Extract the (x, y) coordinate from the center of the cell holding the provided text.  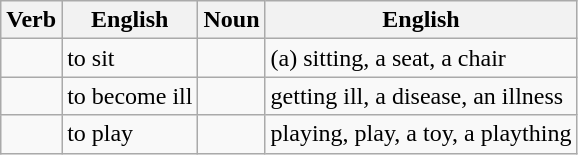
Verb (32, 20)
(a) sitting, a seat, a chair (421, 58)
to become ill (130, 96)
getting ill, a disease, an illness (421, 96)
playing, play, a toy, a plaything (421, 134)
Noun (232, 20)
to sit (130, 58)
to play (130, 134)
